Capture the cell that displays the provided text and extract its (X, Y) central coordinate. 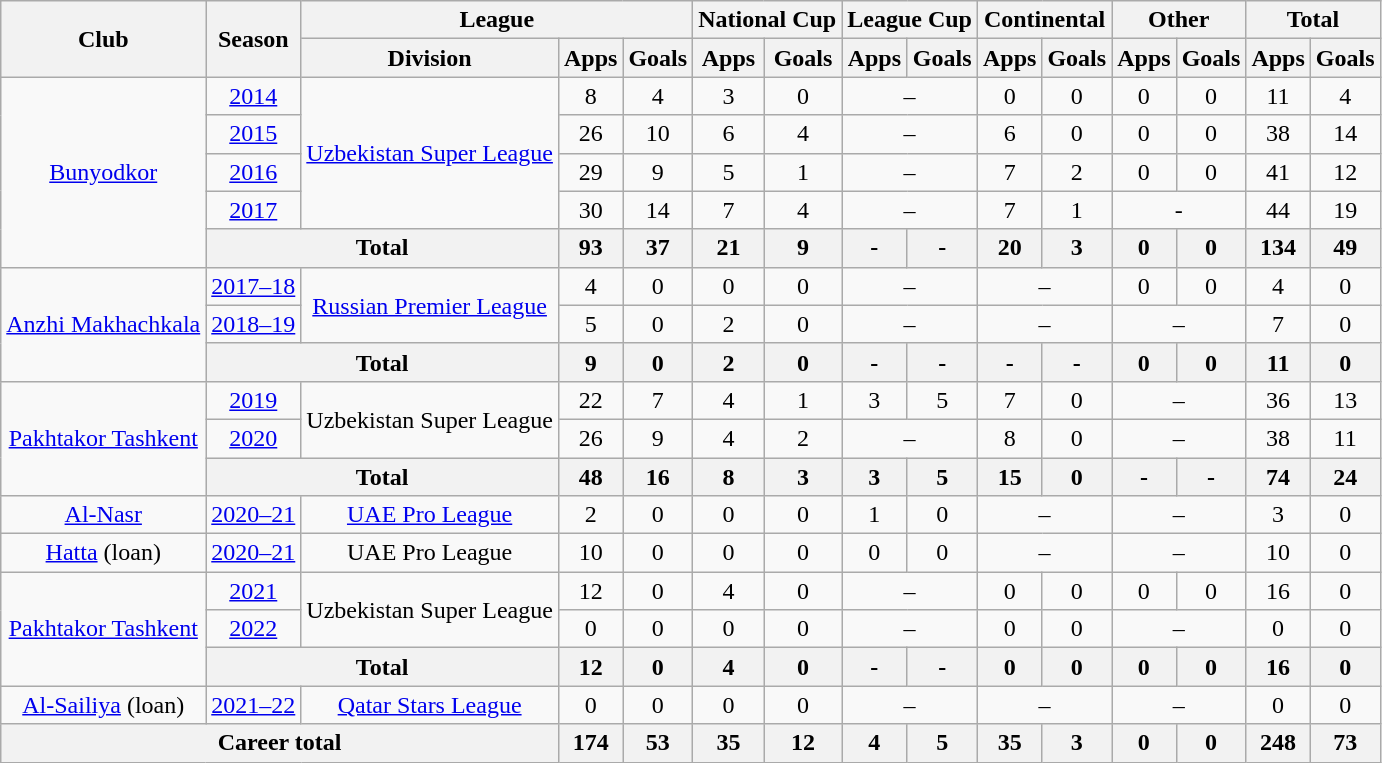
74 (1278, 477)
2020 (254, 438)
13 (1345, 400)
29 (590, 172)
2022 (254, 629)
19 (1345, 210)
30 (590, 210)
41 (1278, 172)
2021 (254, 591)
Al-Sailiya (loan) (104, 705)
44 (1278, 210)
73 (1345, 743)
League (497, 20)
Other (1179, 20)
21 (729, 248)
National Cup (768, 20)
2021–22 (254, 705)
Season (254, 39)
2015 (254, 134)
Al-Nasr (104, 515)
2017 (254, 210)
93 (590, 248)
2019 (254, 400)
League Cup (910, 20)
Hatta (loan) (104, 553)
36 (1278, 400)
Bunyodkor (104, 172)
Career total (280, 743)
20 (1009, 248)
24 (1345, 477)
2016 (254, 172)
134 (1278, 248)
Continental (1044, 20)
53 (658, 743)
2017–18 (254, 286)
15 (1009, 477)
37 (658, 248)
Club (104, 39)
174 (590, 743)
Division (430, 58)
22 (590, 400)
Qatar Stars League (430, 705)
49 (1345, 248)
2014 (254, 96)
Anzhi Makhachkala (104, 324)
Russian Premier League (430, 305)
248 (1278, 743)
48 (590, 477)
2018–19 (254, 324)
